Extract the [X, Y] coordinate from the center of the cell holding the provided text.  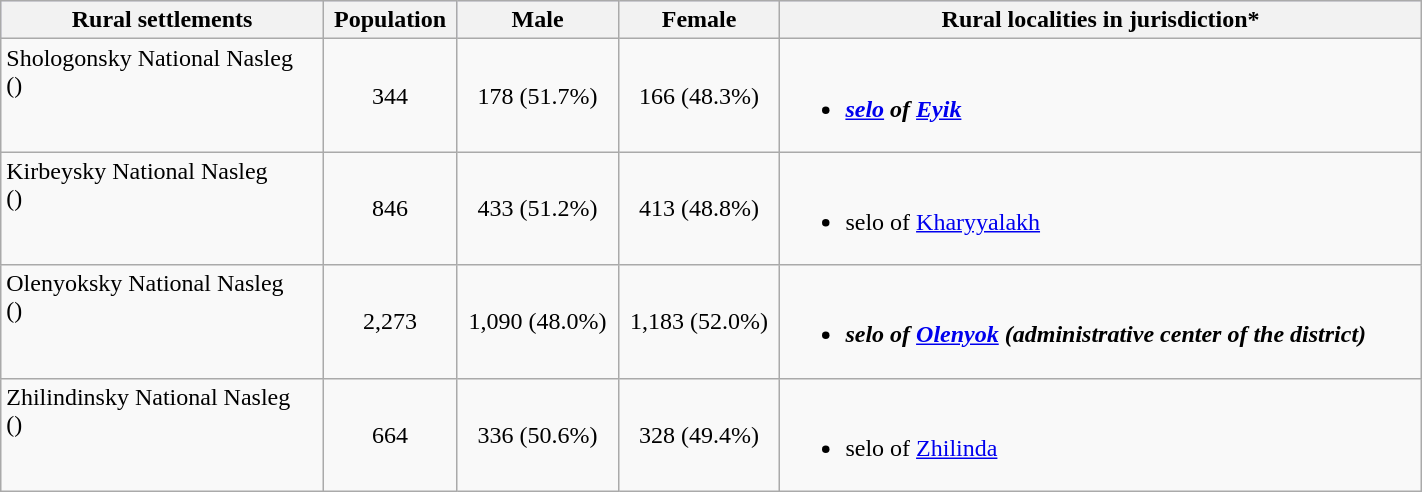
Olenyoksky National Nasleg() [162, 322]
Kirbeysky National Nasleg() [162, 208]
664 [390, 434]
Male [538, 20]
selo of Zhilinda [1100, 434]
selo of Olenyok (administrative center of the district) [1100, 322]
Population [390, 20]
846 [390, 208]
336 (50.6%) [538, 434]
413 (48.8%) [699, 208]
328 (49.4%) [699, 434]
Rural localities in jurisdiction* [1100, 20]
selo of Kharyyalakh [1100, 208]
433 (51.2%) [538, 208]
178 (51.7%) [538, 96]
2,273 [390, 322]
Zhilindinsky National Nasleg() [162, 434]
selo of Eyik [1100, 96]
344 [390, 96]
1,090 (48.0%) [538, 322]
1,183 (52.0%) [699, 322]
Rural settlements [162, 20]
Shologonsky National Nasleg() [162, 96]
166 (48.3%) [699, 96]
Female [699, 20]
